Search for the cell housing the specified text and yield its (x, y) center coordinate. 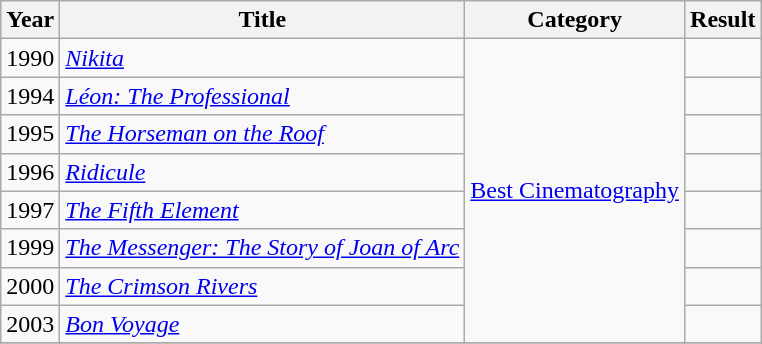
Title (262, 20)
1995 (30, 134)
1994 (30, 96)
1990 (30, 58)
Ridicule (262, 172)
Léon: The Professional (262, 96)
The Messenger: The Story of Joan of Arc (262, 248)
Bon Voyage (262, 324)
2003 (30, 324)
Result (723, 20)
Nikita (262, 58)
Year (30, 20)
1996 (30, 172)
1997 (30, 210)
Category (575, 20)
2000 (30, 286)
Best Cinematography (575, 191)
1999 (30, 248)
The Crimson Rivers (262, 286)
The Horseman on the Roof (262, 134)
The Fifth Element (262, 210)
